Search for the cell housing the specified text and yield its [x, y] center coordinate. 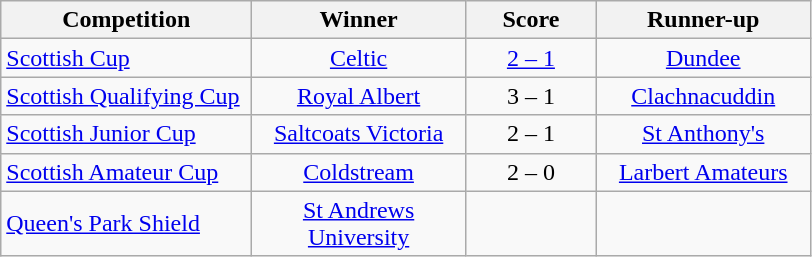
Queen's Park Shield [126, 224]
Scottish Cup [126, 58]
Royal Albert [359, 96]
St Anthony's [703, 134]
Larbert Amateurs [703, 172]
Celtic [359, 58]
Scottish Qualifying Cup [126, 96]
Saltcoats Victoria [359, 134]
2 – 0 [530, 172]
St Andrews University [359, 224]
Clachnacuddin [703, 96]
3 – 1 [530, 96]
Winner [359, 20]
Score [530, 20]
Runner-up [703, 20]
Scottish Junior Cup [126, 134]
Coldstream [359, 172]
Competition [126, 20]
Scottish Amateur Cup [126, 172]
Dundee [703, 58]
